For the text-containing cell, return its midpoint in (X, Y) coordinate format. 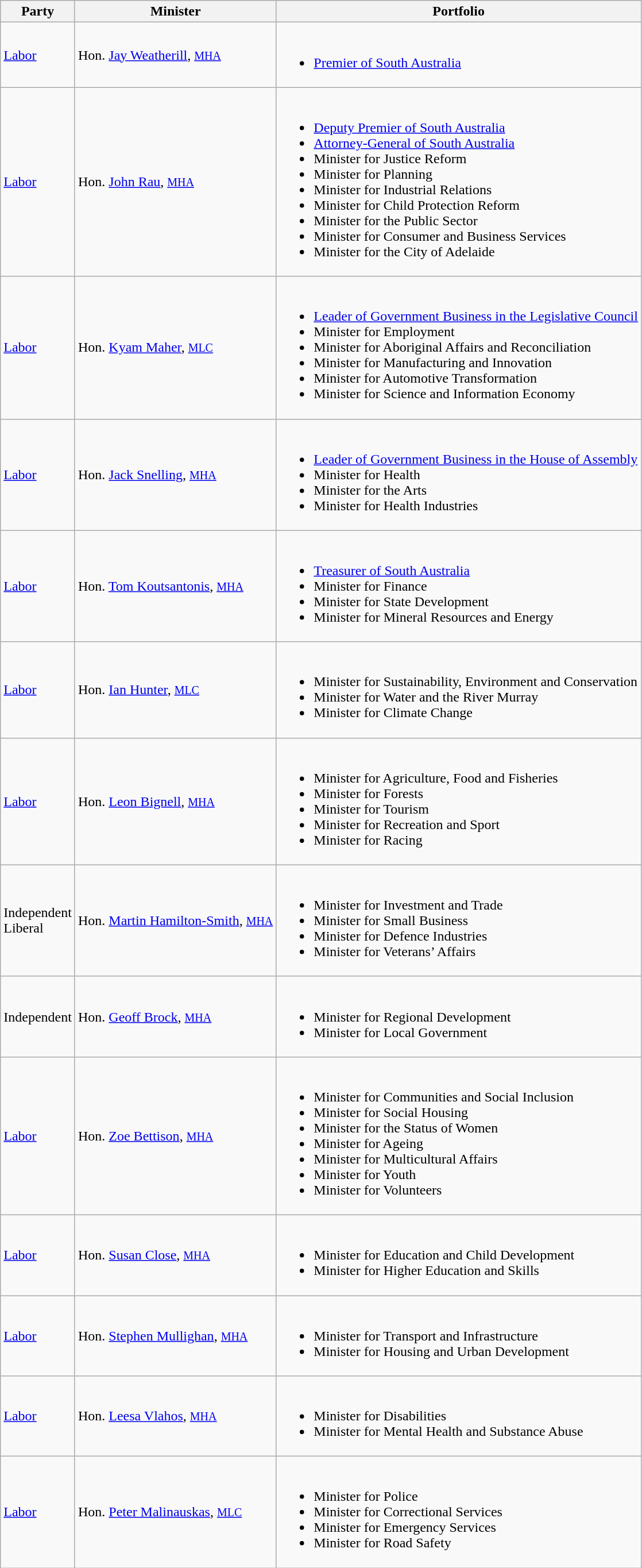
Treasurer of South AustraliaMinister for FinanceMinister for State DevelopmentMinister for Mineral Resources and Energy (459, 586)
Hon. Kyam Maher, MLC (175, 348)
Hon. Jack Snelling, MHA (175, 475)
Premier of South Australia (459, 55)
Minister for DisabilitiesMinister for Mental Health and Substance Abuse (459, 1416)
Leader of Government Business in the House of AssemblyMinister for HealthMinister for the ArtsMinister for Health Industries (459, 475)
Hon. Susan Close, MHA (175, 1255)
Independent (38, 1016)
Hon. Martin Hamilton-Smith, MHA (175, 920)
Portfolio (459, 11)
Hon. Ian Hunter, MLC (175, 689)
Minister for PoliceMinister for Correctional ServicesMinister for Emergency ServicesMinister for Road Safety (459, 1512)
Hon. Stephen Mullighan, MHA (175, 1335)
Minister for Agriculture, Food and FisheriesMinister for ForestsMinister for TourismMinister for Recreation and SportMinister for Racing (459, 801)
Hon. Jay Weatherill, MHA (175, 55)
Hon. Geoff Brock, MHA (175, 1016)
Hon. Tom Koutsantonis, MHA (175, 586)
Hon. Leon Bignell, MHA (175, 801)
Minister for Regional DevelopmentMinister for Local Government (459, 1016)
Hon. Peter Malinauskas, MLC (175, 1512)
IndependentLiberal (38, 920)
Minister for Transport and InfrastructureMinister for Housing and Urban Development (459, 1335)
Hon. Zoe Bettison, MHA (175, 1135)
Hon. John Rau, MHA (175, 182)
Party (38, 11)
Minister for Investment and TradeMinister for Small BusinessMinister for Defence IndustriesMinister for Veterans’ Affairs (459, 920)
Minister for Education and Child DevelopmentMinister for Higher Education and Skills (459, 1255)
Hon. Leesa Vlahos, MHA (175, 1416)
Minister (175, 11)
Minister for Sustainability, Environment and ConservationMinister for Water and the River MurrayMinister for Climate Change (459, 689)
